Provide the (X, Y) coordinate of the cell's center where the given text is located.  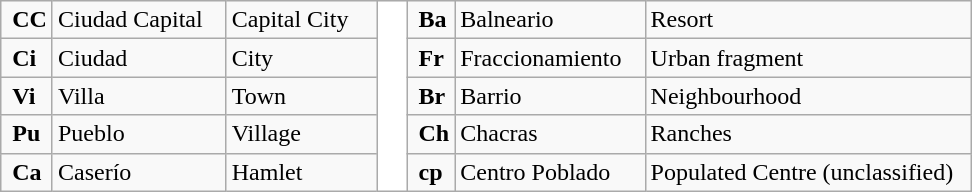
Hamlet (302, 172)
Ch (431, 134)
Pueblo (139, 134)
Caserío (139, 172)
Br (431, 96)
cp (431, 172)
Villa (139, 96)
Vi (27, 96)
Populated Centre (unclassified) (808, 172)
Fraccionamiento (550, 58)
Ca (27, 172)
Village (302, 134)
Capital City (302, 20)
Ba (431, 20)
CC (27, 20)
Neighbourhood (808, 96)
Balneario (550, 20)
Resort (808, 20)
Ciudad Capital (139, 20)
Ciudad (139, 58)
Chacras (550, 134)
City (302, 58)
Barrio (550, 96)
Fr (431, 58)
Ci (27, 58)
Urban fragment (808, 58)
Pu (27, 134)
Ranches (808, 134)
Centro Poblado (550, 172)
Town (302, 96)
